Find where the given text appears and provide that cell's center as (X, Y) coordinate. 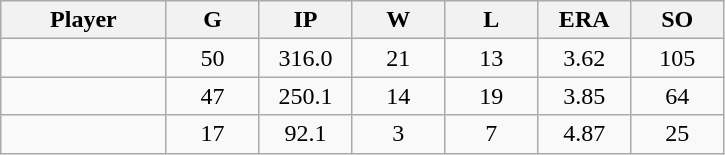
ERA (584, 20)
50 (212, 58)
19 (492, 96)
4.87 (584, 134)
IP (306, 20)
SO (678, 20)
Player (84, 20)
L (492, 20)
3.85 (584, 96)
250.1 (306, 96)
92.1 (306, 134)
47 (212, 96)
W (398, 20)
21 (398, 58)
7 (492, 134)
64 (678, 96)
17 (212, 134)
3 (398, 134)
13 (492, 58)
G (212, 20)
3.62 (584, 58)
25 (678, 134)
105 (678, 58)
316.0 (306, 58)
14 (398, 96)
